Identify which cell holds the provided text, then report its (x, y) central coordinate. 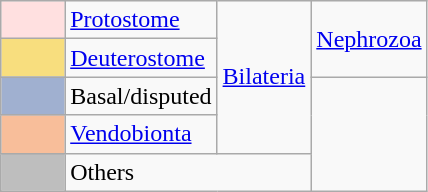
Deuterostome (141, 58)
Nephrozoa (369, 39)
Protostome (141, 20)
Others (188, 172)
Basal/disputed (141, 96)
Bilateria (264, 77)
Vendobionta (141, 134)
